Provide the [x, y] coordinate of the cell's center where the given text is located.  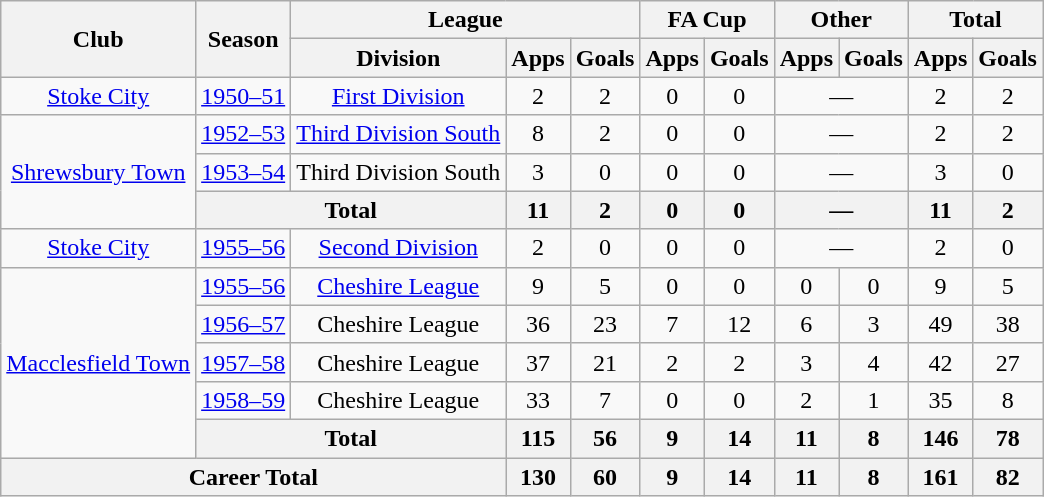
1 [874, 400]
1952–53 [244, 134]
1956–57 [244, 324]
130 [538, 477]
42 [940, 362]
Division [398, 58]
115 [538, 438]
1953–54 [244, 172]
12 [739, 324]
161 [940, 477]
78 [1008, 438]
23 [605, 324]
36 [538, 324]
49 [940, 324]
Shrewsbury Town [98, 172]
33 [538, 400]
Other [841, 20]
FA Cup [707, 20]
1957–58 [244, 362]
Club [98, 39]
League [466, 20]
Season [244, 39]
1958–59 [244, 400]
60 [605, 477]
1950–51 [244, 96]
35 [940, 400]
21 [605, 362]
Career Total [254, 477]
First Division [398, 96]
4 [874, 362]
27 [1008, 362]
56 [605, 438]
146 [940, 438]
6 [806, 324]
Second Division [398, 248]
38 [1008, 324]
Macclesfield Town [98, 362]
37 [538, 362]
82 [1008, 477]
